Capture the cell that displays the provided text and extract its (x, y) central coordinate. 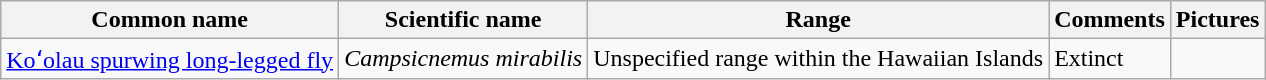
Comments (1110, 20)
Koʻolau spurwing long-legged fly (170, 59)
Range (818, 20)
Pictures (1218, 20)
Scientific name (464, 20)
Extinct (1110, 59)
Campsicnemus mirabilis (464, 59)
Unspecified range within the Hawaiian Islands (818, 59)
Common name (170, 20)
